Find where the given text appears and provide that cell's center as [x, y] coordinate. 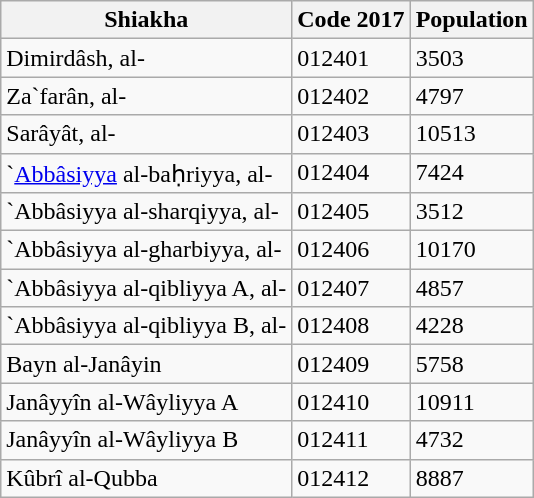
3503 [472, 58]
012402 [351, 96]
012410 [351, 402]
`Abbâsiyya al-qibliyya A, al- [146, 288]
012407 [351, 288]
10513 [472, 134]
012403 [351, 134]
012401 [351, 58]
10911 [472, 402]
7424 [472, 173]
`Abbâsiyya al-qibliyya B, al- [146, 326]
012404 [351, 173]
Za`farân, al- [146, 96]
012408 [351, 326]
Janâyyîn al-Wâyliyya B [146, 440]
Sarâyât, al- [146, 134]
012412 [351, 478]
Janâyyîn al-Wâyliyya A [146, 402]
`Abbâsiyya al-gharbiyya, al- [146, 250]
Bayn al-Janâyin [146, 364]
`Abbâsiyya al-baḥriyya, al- [146, 173]
012411 [351, 440]
012409 [351, 364]
Shiakha [146, 20]
Kûbrî al-Qubba [146, 478]
`Abbâsiyya al-sharqiyya, al- [146, 212]
Dimirdâsh, al- [146, 58]
Code 2017 [351, 20]
Population [472, 20]
012406 [351, 250]
3512 [472, 212]
4732 [472, 440]
10170 [472, 250]
012405 [351, 212]
4857 [472, 288]
8887 [472, 478]
5758 [472, 364]
4797 [472, 96]
4228 [472, 326]
